Determine the [X, Y] coordinate at the center of the cell enclosing the given text.  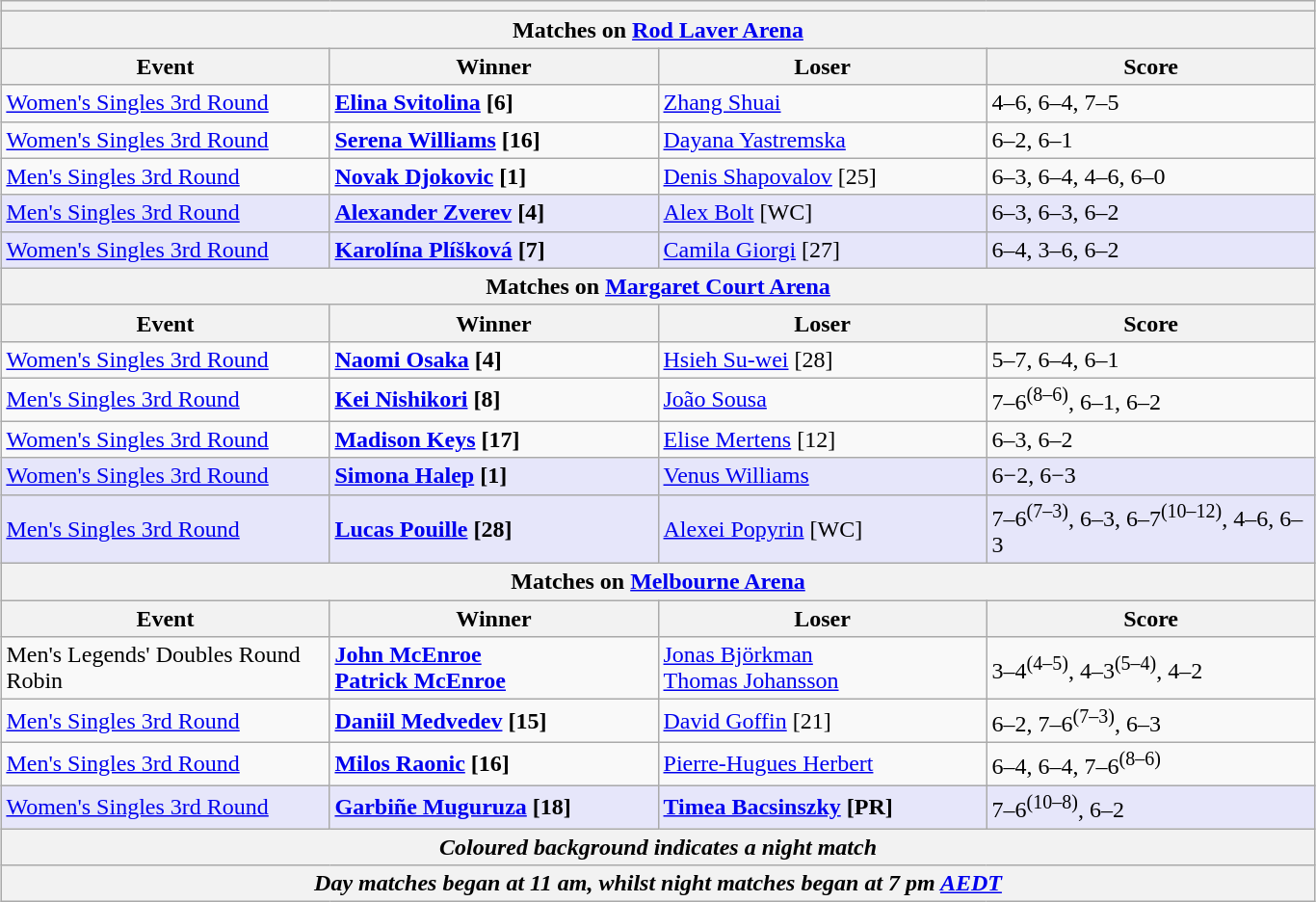
6–3, 6–4, 4–6, 6–0 [1150, 176]
6–3, 6–2 [1150, 439]
Matches on Melbourne Arena [658, 582]
Lucas Pouille [28] [493, 529]
Denis Shapovalov [25] [823, 176]
6–4, 6–4, 7–6(8–6) [1150, 763]
4–6, 6–4, 7–5 [1150, 103]
Alex Bolt [WC] [823, 213]
Madison Keys [17] [493, 439]
Naomi Osaka [4] [493, 359]
6–2, 6–1 [1150, 140]
Serena Williams [16] [493, 140]
Zhang Shuai [823, 103]
Dayana Yastremska [823, 140]
Garbiñe Muguruza [18] [493, 808]
João Sousa [823, 399]
Matches on Rod Laver Arena [658, 30]
Camila Giorgi [27] [823, 250]
6–3, 6–3, 6–2 [1150, 213]
Daniil Medvedev [15] [493, 721]
Coloured background indicates a night match [658, 847]
Alexander Zverev [4] [493, 213]
Day matches began at 11 am, whilst night matches began at 7 pm AEDT [658, 884]
7–6(8–6), 6–1, 6–2 [1150, 399]
6−2, 6−3 [1150, 476]
5–7, 6–4, 6–1 [1150, 359]
7–6(7–3), 6–3, 6–7(10–12), 4–6, 6–3 [1150, 529]
Milos Raonic [16] [493, 763]
Matches on Margaret Court Arena [658, 286]
Simona Halep [1] [493, 476]
Kei Nishikori [8] [493, 399]
6–4, 3–6, 6–2 [1150, 250]
Pierre-Hugues Herbert [823, 763]
3–4(4–5), 4–3(5–4), 4–2 [1150, 669]
Novak Djokovic [1] [493, 176]
Elise Mertens [12] [823, 439]
David Goffin [21] [823, 721]
Alexei Popyrin [WC] [823, 529]
7–6(10–8), 6–2 [1150, 808]
Men's Legends' Doubles Round Robin [166, 669]
John McEnroe Patrick McEnroe [493, 669]
Jonas Björkman Thomas Johansson [823, 669]
Venus Williams [823, 476]
Elina Svitolina [6] [493, 103]
6–2, 7–6(7–3), 6–3 [1150, 721]
Timea Bacsinszky [PR] [823, 808]
Karolína Plíšková [7] [493, 250]
Hsieh Su-wei [28] [823, 359]
